Determine the (x, y) coordinate at the center of the cell enclosing the given text.  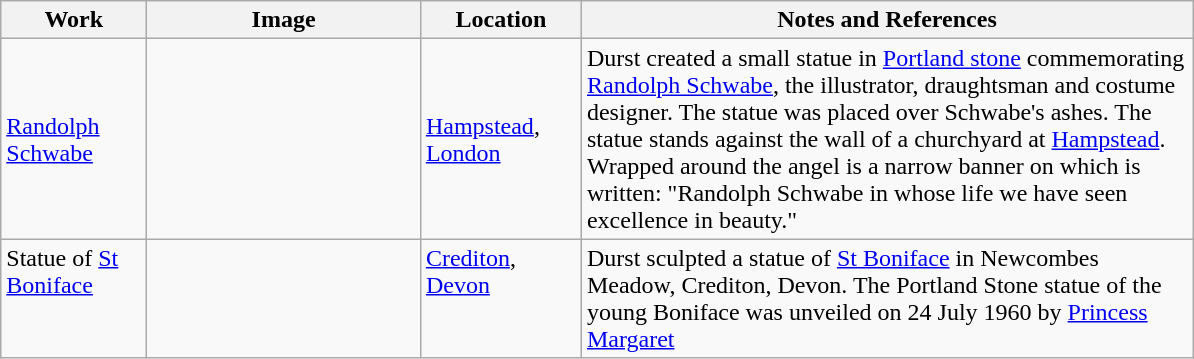
Notes and References (886, 20)
Hampstead, London (500, 139)
Randolph Schwabe (74, 139)
Image (284, 20)
Location (500, 20)
Crediton, Devon (500, 298)
Work (74, 20)
Statue of St Boniface (74, 298)
